Output the (X, Y) coordinate of the center of the cell containing the given text.  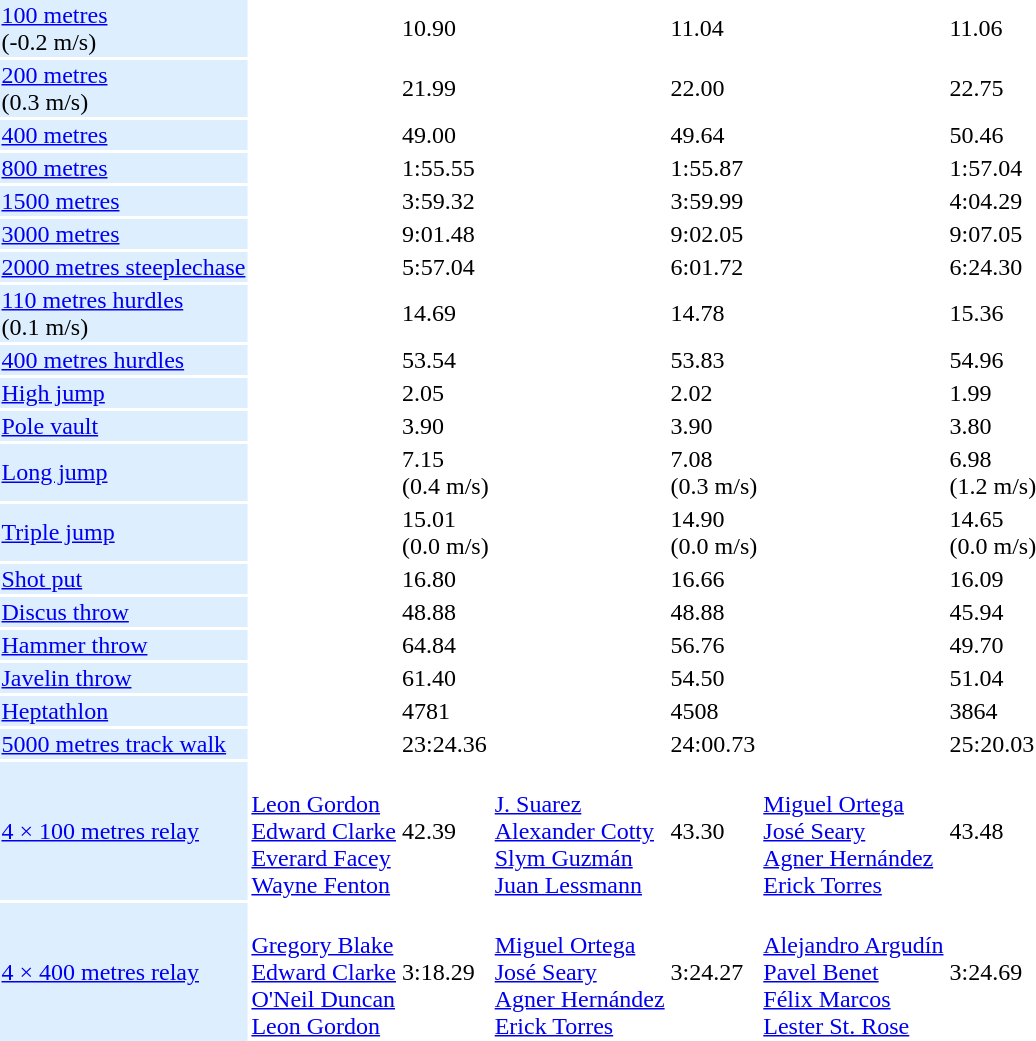
High jump (124, 393)
1500 metres (124, 201)
5000 metres track walk (124, 744)
Gregory Blake Edward Clarke O'Neil Duncan Leon Gordon (324, 972)
Leon Gordon Edward Clarke Everard Facey Wayne Fenton (324, 831)
21.99 (446, 88)
3000 metres (124, 234)
7.15 (0.4 m/s) (446, 472)
Javelin throw (124, 678)
15.01 (0.0 m/s) (446, 532)
Shot put (124, 579)
4781 (446, 711)
3:59.99 (714, 201)
110 metres hurdles (0.1 m/s) (124, 314)
5:57.04 (446, 267)
2000 metres steeplechase (124, 267)
Heptathlon (124, 711)
42.39 (446, 831)
14.69 (446, 314)
3:59.32 (446, 201)
Long jump (124, 472)
16.80 (446, 579)
3:18.29 (446, 972)
100 metres (-0.2 m/s) (124, 28)
400 metres (124, 135)
Pole vault (124, 426)
14.90 (0.0 m/s) (714, 532)
1:55.55 (446, 168)
Discus throw (124, 612)
Triple jump (124, 532)
64.84 (446, 645)
23:24.36 (446, 744)
16.66 (714, 579)
4 × 100 metres relay (124, 831)
61.40 (446, 678)
43.30 (714, 831)
4508 (714, 711)
14.78 (714, 314)
9:02.05 (714, 234)
49.64 (714, 135)
3:24.27 (714, 972)
53.54 (446, 360)
Hammer throw (124, 645)
6:01.72 (714, 267)
10.90 (446, 28)
2.05 (446, 393)
200 metres (0.3 m/s) (124, 88)
1:55.87 (714, 168)
2.02 (714, 393)
11.04 (714, 28)
56.76 (714, 645)
53.83 (714, 360)
Alejandro Argudín Pavel Benet Félix Marcos Lester St. Rose (854, 972)
400 metres hurdles (124, 360)
800 metres (124, 168)
9:01.48 (446, 234)
54.50 (714, 678)
24:00.73 (714, 744)
22.00 (714, 88)
4 × 400 metres relay (124, 972)
J. Suarez Alexander Cotty Slym Guzmán Juan Lessmann (580, 831)
49.00 (446, 135)
7.08 (0.3 m/s) (714, 472)
